Capture the cell that displays the provided text and extract its (X, Y) central coordinate. 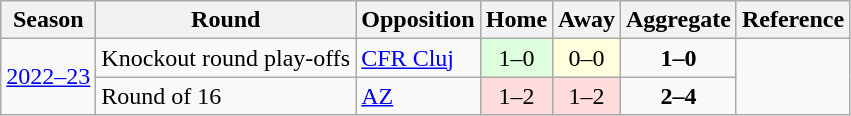
Knockout round play-offs (226, 58)
Round (226, 20)
Opposition (418, 20)
CFR Cluj (418, 58)
2022–23 (48, 77)
Away (587, 20)
Season (48, 20)
Home (516, 20)
Aggregate (679, 20)
Round of 16 (226, 96)
AZ (418, 96)
Reference (792, 20)
0–0 (587, 58)
2–4 (679, 96)
